Find where the given text appears and provide that cell's center as (x, y) coordinate. 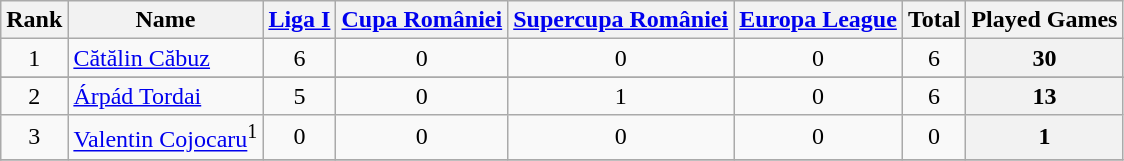
5 (300, 96)
3 (34, 138)
2 (34, 96)
Liga I (300, 20)
30 (1044, 58)
Cupa României (422, 20)
Played Games (1044, 20)
Valentin Cojocaru1 (166, 138)
Cătălin Căbuz (166, 58)
Europa League (818, 20)
Total (934, 20)
13 (1044, 96)
Supercupa României (621, 20)
Name (166, 20)
Rank (34, 20)
Árpád Tordai (166, 96)
